Search for the cell housing the specified text and yield its [X, Y] center coordinate. 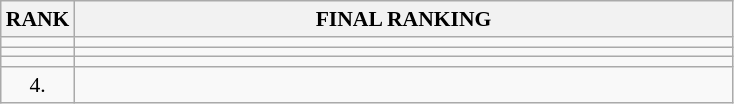
4. [38, 85]
RANK [38, 19]
FINAL RANKING [403, 19]
